Pinpoint the cell where the given text exists, returning its [x, y] midpoint coordinate. 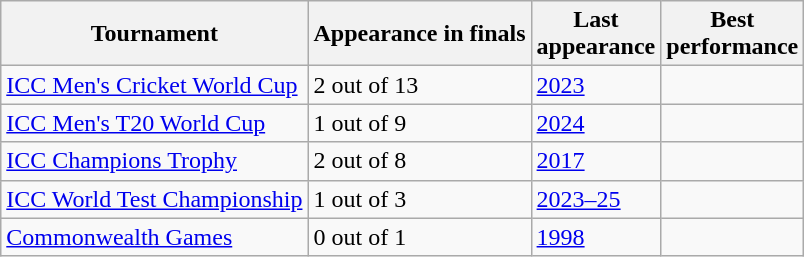
2 out of 13 [420, 85]
ICC Men's T20 World Cup [154, 123]
1 out of 9 [420, 123]
1 out of 3 [420, 199]
Lastappearance [596, 34]
Bestperformance [732, 34]
ICC World Test Championship [154, 199]
Commonwealth Games [154, 237]
2023 [596, 85]
Tournament [154, 34]
1998 [596, 237]
2 out of 8 [420, 161]
Appearance in finals [420, 34]
ICC Champions Trophy [154, 161]
0 out of 1 [420, 237]
2023–25 [596, 199]
2017 [596, 161]
ICC Men's Cricket World Cup [154, 85]
2024 [596, 123]
